Locate the cell with the specified text and output its [x, y] center coordinate. 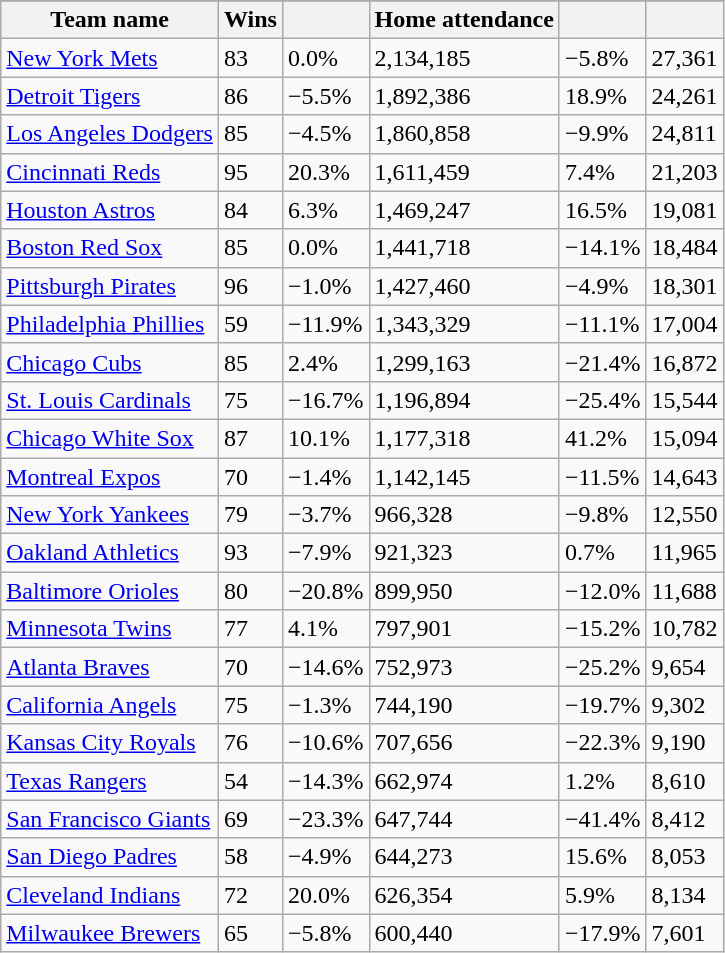
1,892,386 [464, 96]
Home attendance [464, 20]
−4.5% [326, 134]
−20.8% [326, 591]
15,544 [684, 400]
76 [250, 743]
21,203 [684, 172]
Kansas City Royals [110, 743]
10.1% [326, 438]
600,440 [464, 933]
647,744 [464, 819]
54 [250, 781]
Minnesota Twins [110, 629]
−11.9% [326, 324]
−14.6% [326, 667]
−23.3% [326, 819]
11,688 [684, 591]
−7.9% [326, 553]
−5.5% [326, 96]
1,427,460 [464, 286]
8,610 [684, 781]
93 [250, 553]
−25.2% [602, 667]
Team name [110, 20]
Houston Astros [110, 210]
−15.2% [602, 629]
17,004 [684, 324]
−11.5% [602, 477]
New York Yankees [110, 515]
−1.3% [326, 705]
2.4% [326, 362]
1,142,145 [464, 477]
644,273 [464, 857]
1,441,718 [464, 248]
18,301 [684, 286]
797,901 [464, 629]
7.4% [602, 172]
New York Mets [110, 58]
−9.9% [602, 134]
2,134,185 [464, 58]
79 [250, 515]
Chicago White Sox [110, 438]
Atlanta Braves [110, 667]
84 [250, 210]
−14.3% [326, 781]
Oakland Athletics [110, 553]
−1.4% [326, 477]
1,299,163 [464, 362]
−9.8% [602, 515]
72 [250, 895]
−19.7% [602, 705]
Cincinnati Reds [110, 172]
86 [250, 96]
16.5% [602, 210]
Philadelphia Phillies [110, 324]
15,094 [684, 438]
14,643 [684, 477]
9,190 [684, 743]
921,323 [464, 553]
662,974 [464, 781]
California Angels [110, 705]
1,611,459 [464, 172]
5.9% [602, 895]
−41.4% [602, 819]
7,601 [684, 933]
Montreal Expos [110, 477]
12,550 [684, 515]
6.3% [326, 210]
96 [250, 286]
752,973 [464, 667]
−25.4% [602, 400]
69 [250, 819]
9,302 [684, 705]
−16.7% [326, 400]
24,261 [684, 96]
58 [250, 857]
−3.7% [326, 515]
18.9% [602, 96]
Cleveland Indians [110, 895]
1,469,247 [464, 210]
16,872 [684, 362]
Milwaukee Brewers [110, 933]
707,656 [464, 743]
−11.1% [602, 324]
744,190 [464, 705]
626,354 [464, 895]
18,484 [684, 248]
966,328 [464, 515]
−1.0% [326, 286]
899,950 [464, 591]
Pittsburgh Pirates [110, 286]
8,134 [684, 895]
Detroit Tigers [110, 96]
St. Louis Cardinals [110, 400]
27,361 [684, 58]
10,782 [684, 629]
−22.3% [602, 743]
11,965 [684, 553]
1,343,329 [464, 324]
Texas Rangers [110, 781]
Wins [250, 20]
59 [250, 324]
4.1% [326, 629]
−17.9% [602, 933]
8,053 [684, 857]
Los Angeles Dodgers [110, 134]
95 [250, 172]
65 [250, 933]
0.7% [602, 553]
1,196,894 [464, 400]
−21.4% [602, 362]
San Diego Padres [110, 857]
15.6% [602, 857]
Chicago Cubs [110, 362]
1,177,318 [464, 438]
19,081 [684, 210]
−12.0% [602, 591]
8,412 [684, 819]
20.3% [326, 172]
83 [250, 58]
20.0% [326, 895]
41.2% [602, 438]
−14.1% [602, 248]
Boston Red Sox [110, 248]
77 [250, 629]
1.2% [602, 781]
80 [250, 591]
San Francisco Giants [110, 819]
24,811 [684, 134]
−10.6% [326, 743]
9,654 [684, 667]
1,860,858 [464, 134]
87 [250, 438]
Baltimore Orioles [110, 591]
